Scan for the cell matching the given text and deliver its (x, y) coordinate at center. 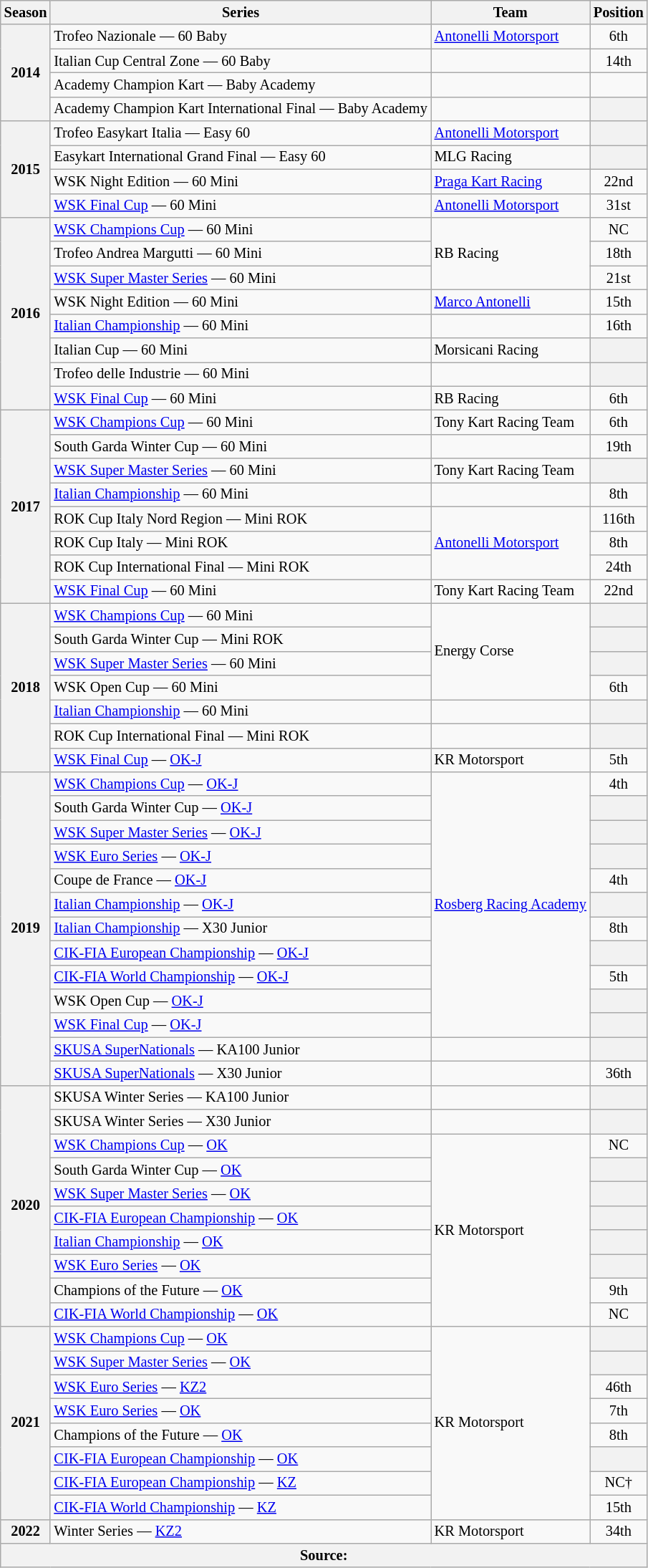
Italian Cup Central Zone — 60 Baby (241, 61)
Morsicani Racing (511, 350)
WSK Euro Series — KZ2 (241, 1387)
Trofeo Nazionale — 60 Baby (241, 37)
2020 (26, 1206)
2017 (26, 506)
Praga Kart Racing (511, 181)
9th (619, 1290)
ROK Cup Italy Nord Region — Mini ROK (241, 519)
Coupe de France — OK-J (241, 880)
CIK-FIA World Championship — OK (241, 1314)
2021 (26, 1423)
South Garda Winter Cup — OK (241, 1170)
Trofeo delle Industrie — 60 Mini (241, 374)
Italian Championship — OK (241, 1242)
21st (619, 278)
Rosberg Racing Academy (511, 904)
ROK Cup Italy — Mini ROK (241, 543)
24th (619, 567)
36th (619, 1073)
34th (619, 1531)
18th (619, 254)
2015 (26, 169)
South Garda Winter Cup — OK-J (241, 808)
MLG Racing (511, 157)
Marco Antonelli (511, 302)
Trofeo Andrea Margutti — 60 Mini (241, 254)
CIK-FIA European Championship — KZ (241, 1483)
NC† (619, 1483)
Academy Champion Kart — Baby Academy (241, 85)
Easykart International Grand Final — Easy 60 (241, 157)
CIK-FIA World Championship — KZ (241, 1507)
Team (511, 12)
Position (619, 12)
SKUSA Winter Series — KA100 Junior (241, 1097)
2014 (26, 73)
2018 (26, 688)
Trofeo Easykart Italia — Easy 60 (241, 133)
Winter Series — KZ2 (241, 1531)
Series (241, 12)
South Garda Winter Cup — Mini ROK (241, 639)
CIK-FIA European Championship — OK-J (241, 953)
16th (619, 326)
116th (619, 519)
South Garda Winter Cup — 60 Mini (241, 446)
Italian Cup — 60 Mini (241, 350)
WSK Euro Series — OK-J (241, 856)
19th (619, 446)
WSK Open Cup — 60 Mini (241, 688)
WSK Champions Cup — OK-J (241, 784)
2019 (26, 928)
SKUSA SuperNationals — KA100 Junior (241, 1049)
31st (619, 206)
2016 (26, 314)
7th (619, 1410)
2022 (26, 1531)
WSK Open Cup — OK-J (241, 1001)
SKUSA SuperNationals — X30 Junior (241, 1073)
SKUSA Winter Series — X30 Junior (241, 1122)
CIK-FIA World Championship — OK-J (241, 977)
Academy Champion Kart International Final — Baby Academy (241, 109)
Italian Championship — OK-J (241, 905)
Source: (324, 1555)
Energy Corse (511, 652)
46th (619, 1387)
14th (619, 61)
Italian Championship — X30 Junior (241, 928)
WSK Super Master Series — OK-J (241, 832)
Season (26, 12)
